Return (X, Y) of the center of cell containing provided text 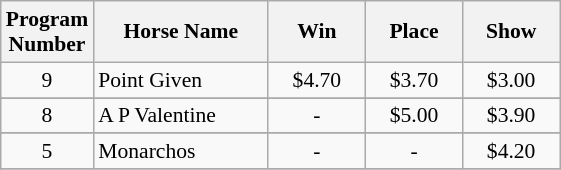
$5.00 (414, 116)
5 (47, 152)
Place (414, 32)
$3.90 (512, 116)
Win (316, 32)
Show (512, 32)
Horse Name (180, 32)
Program Number (47, 32)
$4.20 (512, 152)
9 (47, 80)
$3.00 (512, 80)
8 (47, 116)
$4.70 (316, 80)
Point Given (180, 80)
$3.70 (414, 80)
A P Valentine (180, 116)
Monarchos (180, 152)
